Find where the given text appears and provide that cell's center as (X, Y) coordinate. 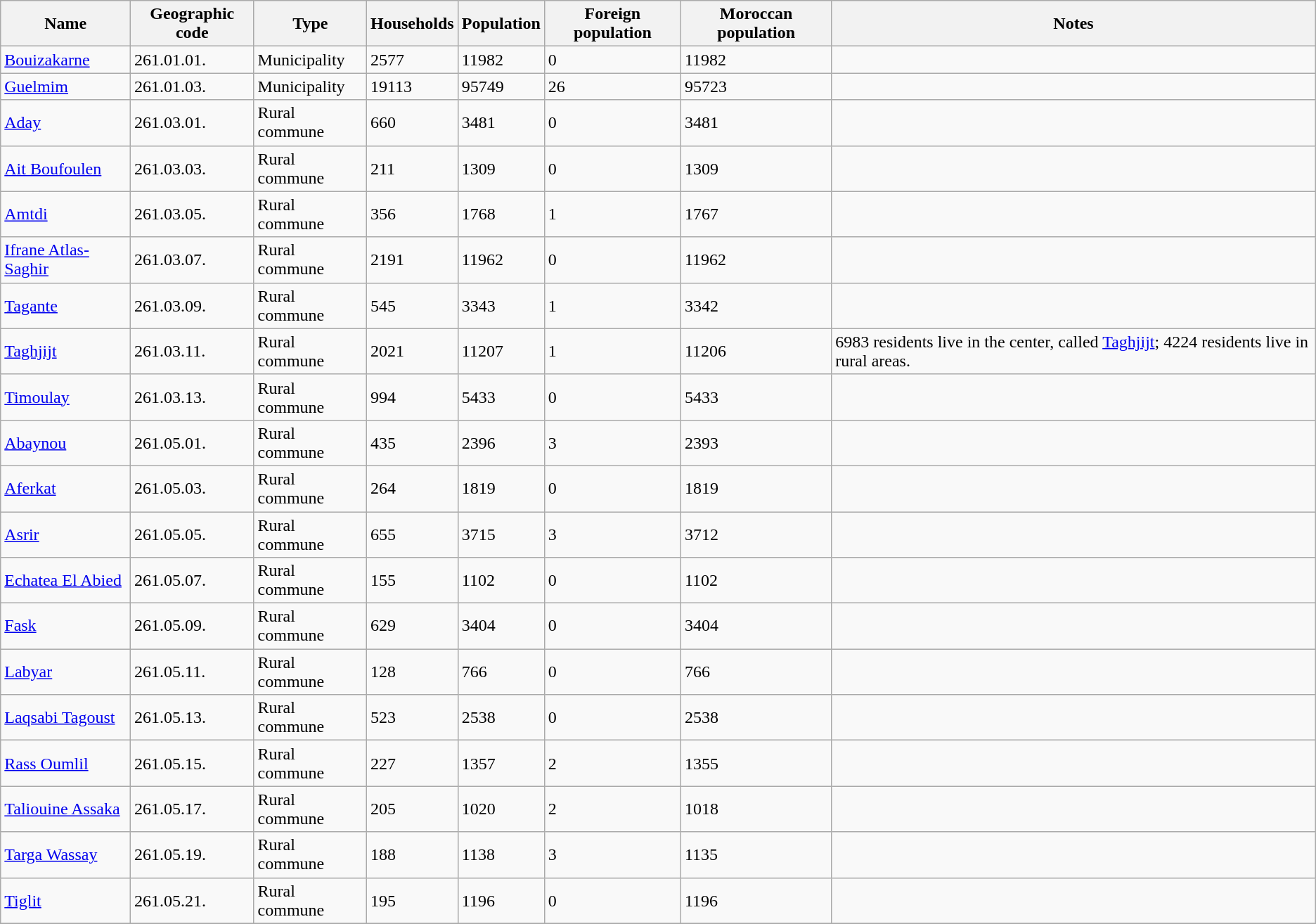
261.05.09. (193, 626)
Ait Boufoulen (66, 169)
Amtdi (66, 214)
Rass Oumlil (66, 764)
261.05.13. (193, 717)
3712 (756, 534)
188 (412, 855)
211 (412, 169)
545 (412, 305)
Moroccan population (756, 24)
Echatea El Abied (66, 581)
523 (412, 717)
264 (412, 488)
261.05.15. (193, 764)
660 (412, 122)
435 (412, 443)
261.03.09. (193, 305)
261.03.05. (193, 214)
Foreign population (612, 24)
261.03.11. (193, 352)
Tiglit (66, 900)
Labyar (66, 672)
227 (412, 764)
261.05.19. (193, 855)
261.01.01. (193, 60)
3342 (756, 305)
994 (412, 397)
261.05.21. (193, 900)
Laqsabi Tagoust (66, 717)
2393 (756, 443)
1355 (756, 764)
19113 (412, 86)
205 (412, 809)
Type (310, 24)
Abaynou (66, 443)
155 (412, 581)
1767 (756, 214)
655 (412, 534)
261.03.07. (193, 260)
261.05.17. (193, 809)
Aferkat (66, 488)
Targa Wassay (66, 855)
1135 (756, 855)
Tagante (66, 305)
Fask (66, 626)
629 (412, 626)
356 (412, 214)
261.03.13. (193, 397)
Timoulay (66, 397)
3715 (501, 534)
95749 (501, 86)
1018 (756, 809)
Asrir (66, 534)
1768 (501, 214)
261.05.03. (193, 488)
Aday (66, 122)
261.03.03. (193, 169)
2396 (501, 443)
261.01.03. (193, 86)
2577 (412, 60)
Households (412, 24)
Name (66, 24)
1138 (501, 855)
Notes (1073, 24)
3343 (501, 305)
2021 (412, 352)
Geographic code (193, 24)
11207 (501, 352)
11206 (756, 352)
26 (612, 86)
2191 (412, 260)
1020 (501, 809)
Taghjijt (66, 352)
261.05.11. (193, 672)
Population (501, 24)
128 (412, 672)
261.05.07. (193, 581)
261.03.01. (193, 122)
261.05.05. (193, 534)
Ifrane Atlas-Saghir (66, 260)
1357 (501, 764)
Guelmim (66, 86)
6983 residents live in the center, called Taghjijt; 4224 residents live in rural areas. (1073, 352)
195 (412, 900)
95723 (756, 86)
Taliouine Assaka (66, 809)
261.05.01. (193, 443)
Bouizakarne (66, 60)
